Provide the [x, y] coordinate of the cell's center where the given text is located.  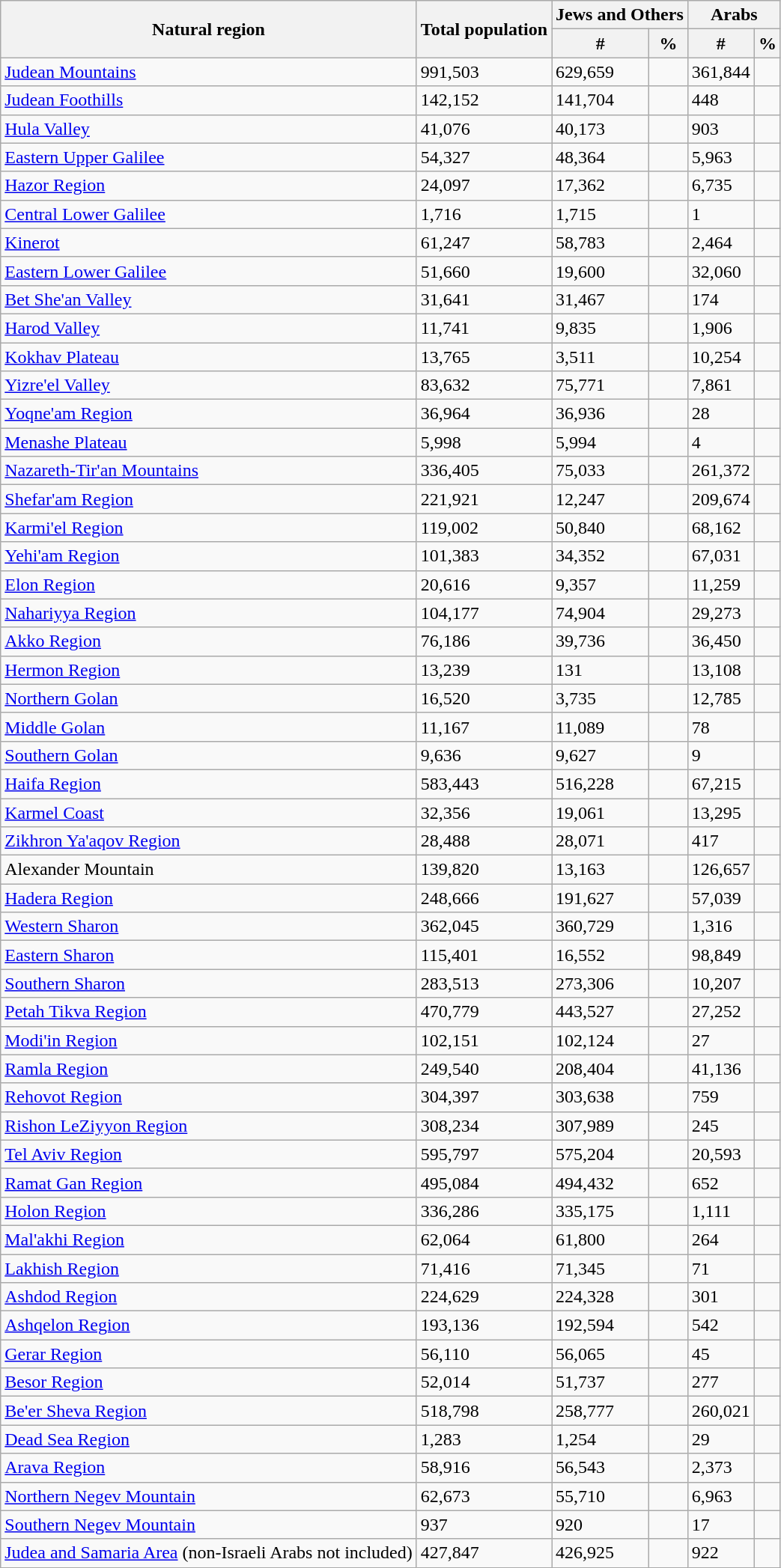
Northern Negev Mountain [209, 1496]
Southern Negev Mountain [209, 1525]
75,033 [601, 471]
56,065 [601, 1354]
36,964 [484, 414]
61,800 [601, 1239]
Nazareth-Tir'an Mountains [209, 471]
41,076 [484, 129]
Elon Region [209, 585]
991,503 [484, 72]
58,916 [484, 1468]
264 [720, 1239]
67,215 [720, 784]
Lakhish Region [209, 1269]
Central Lower Galilee [209, 214]
11,089 [601, 727]
542 [720, 1326]
102,124 [601, 1040]
191,627 [601, 898]
57,039 [720, 898]
Hula Valley [209, 129]
10,207 [720, 983]
Menashe Plateau [209, 442]
50,840 [601, 528]
83,632 [484, 385]
139,820 [484, 870]
9,835 [601, 328]
Yoqne'am Region [209, 414]
920 [601, 1525]
Karmi'el Region [209, 528]
5,994 [601, 442]
55,710 [601, 1496]
39,736 [601, 641]
Hermon Region [209, 670]
40,173 [601, 129]
Nahariyya Region [209, 613]
71 [720, 1269]
Jews and Others [620, 15]
362,045 [484, 927]
56,110 [484, 1354]
Ramla Region [209, 1069]
Judean Mountains [209, 72]
104,177 [484, 613]
75,771 [601, 385]
10,254 [720, 357]
937 [484, 1525]
36,936 [601, 414]
595,797 [484, 1154]
516,228 [601, 784]
443,527 [601, 1012]
126,657 [720, 870]
336,286 [484, 1211]
1,716 [484, 214]
Dead Sea Region [209, 1439]
922 [720, 1553]
78 [720, 727]
61,247 [484, 242]
273,306 [601, 983]
Harod Valley [209, 328]
Northern Golan [209, 698]
174 [720, 299]
Judean Foothills [209, 100]
Hazor Region [209, 186]
6,963 [720, 1496]
1,111 [720, 1211]
Eastern Lower Galilee [209, 271]
495,084 [484, 1183]
71,416 [484, 1269]
12,785 [720, 698]
448 [720, 100]
20,593 [720, 1154]
301 [720, 1297]
16,520 [484, 698]
13,765 [484, 357]
2,373 [720, 1468]
16,552 [601, 955]
1,906 [720, 328]
Besor Region [209, 1382]
303,638 [601, 1097]
361,844 [720, 72]
335,175 [601, 1211]
58,783 [601, 242]
1 [720, 214]
Rishon LeZiyyon Region [209, 1126]
Be'er Sheva Region [209, 1411]
1,715 [601, 214]
583,443 [484, 784]
903 [720, 129]
Karmel Coast [209, 812]
Southern Sharon [209, 983]
76,186 [484, 641]
32,060 [720, 271]
249,540 [484, 1069]
575,204 [601, 1154]
Alexander Mountain [209, 870]
759 [720, 1097]
13,108 [720, 670]
518,798 [484, 1411]
29,273 [720, 613]
Yizre'el Valley [209, 385]
27 [720, 1040]
260,021 [720, 1411]
119,002 [484, 528]
427,847 [484, 1553]
336,405 [484, 471]
Arava Region [209, 1468]
13,163 [601, 870]
Gerar Region [209, 1354]
208,404 [601, 1069]
7,861 [720, 385]
Modi'in Region [209, 1040]
28 [720, 414]
Eastern Sharon [209, 955]
Natural region [209, 29]
68,162 [720, 528]
32,356 [484, 812]
221,921 [484, 499]
426,925 [601, 1553]
Ashdod Region [209, 1297]
224,629 [484, 1297]
Arabs [734, 15]
2,464 [720, 242]
9,357 [601, 585]
Ramat Gan Region [209, 1183]
Ashqelon Region [209, 1326]
Petah Tikva Region [209, 1012]
Shefar'am Region [209, 499]
34,352 [601, 556]
51,737 [601, 1382]
101,383 [484, 556]
192,594 [601, 1326]
209,674 [720, 499]
98,849 [720, 955]
115,401 [484, 955]
308,234 [484, 1126]
31,467 [601, 299]
51,660 [484, 271]
67,031 [720, 556]
283,513 [484, 983]
417 [720, 841]
12,247 [601, 499]
258,777 [601, 1411]
54,327 [484, 157]
1,283 [484, 1439]
52,014 [484, 1382]
56,543 [601, 1468]
Bet She'an Valley [209, 299]
13,295 [720, 812]
1,254 [601, 1439]
494,432 [601, 1183]
36,450 [720, 641]
652 [720, 1183]
41,136 [720, 1069]
304,397 [484, 1097]
Kinerot [209, 242]
74,904 [601, 613]
Total population [484, 29]
19,061 [601, 812]
Tel Aviv Region [209, 1154]
Kokhav Plateau [209, 357]
17 [720, 1525]
Mal'akhi Region [209, 1239]
17,362 [601, 186]
9 [720, 755]
6,735 [720, 186]
224,328 [601, 1297]
9,636 [484, 755]
277 [720, 1382]
28,488 [484, 841]
470,779 [484, 1012]
Western Sharon [209, 927]
Zikhron Ya'aqov Region [209, 841]
245 [720, 1126]
3,511 [601, 357]
Yehi'am Region [209, 556]
Akko Region [209, 641]
Holon Region [209, 1211]
62,673 [484, 1496]
62,064 [484, 1239]
Southern Golan [209, 755]
131 [601, 670]
Judea and Samaria Area (non-Israeli Arabs not included) [209, 1553]
45 [720, 1354]
360,729 [601, 927]
Haifa Region [209, 784]
3,735 [601, 698]
28,071 [601, 841]
261,372 [720, 471]
Hadera Region [209, 898]
48,364 [601, 157]
5,963 [720, 157]
24,097 [484, 186]
11,259 [720, 585]
71,345 [601, 1269]
19,600 [601, 271]
20,616 [484, 585]
248,666 [484, 898]
141,704 [601, 100]
11,741 [484, 328]
9,627 [601, 755]
11,167 [484, 727]
29 [720, 1439]
Eastern Upper Galilee [209, 157]
31,641 [484, 299]
13,239 [484, 670]
5,998 [484, 442]
142,152 [484, 100]
307,989 [601, 1126]
Rehovot Region [209, 1097]
193,136 [484, 1326]
102,151 [484, 1040]
27,252 [720, 1012]
1,316 [720, 927]
Middle Golan [209, 727]
629,659 [601, 72]
4 [720, 442]
